Scan for the cell matching the given text and deliver its [X, Y] coordinate at center. 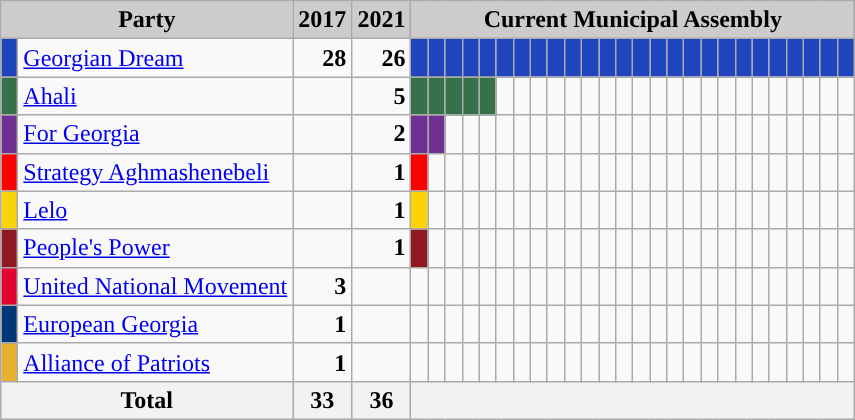
5 [382, 96]
26 [382, 58]
European Georgia [156, 324]
Strategy Aghmashenebeli [156, 172]
36 [382, 400]
United National Movement [156, 286]
Georgian Dream [156, 58]
3 [322, 286]
Alliance of Patriots [156, 362]
28 [322, 58]
2017 [322, 20]
For Georgia [156, 134]
Lelo [156, 210]
2021 [382, 20]
33 [322, 400]
Ahali [156, 96]
2 [382, 134]
People's Power [156, 248]
Current Municipal Assembly [633, 20]
Total [147, 400]
Party [147, 20]
